Return (X, Y) of the center of cell containing provided text 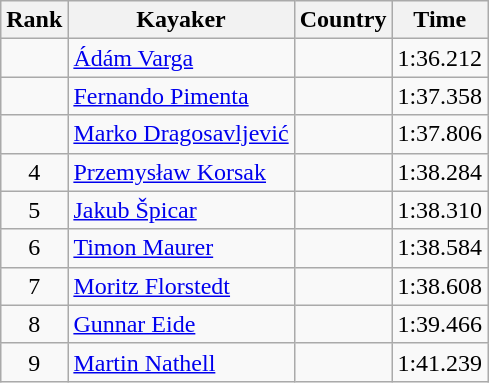
1:38.608 (440, 286)
1:36.212 (440, 58)
Martin Nathell (181, 362)
4 (34, 172)
1:41.239 (440, 362)
5 (34, 210)
Moritz Florstedt (181, 286)
Timon Maurer (181, 248)
Marko Dragosavljević (181, 134)
1:38.310 (440, 210)
Time (440, 20)
Gunnar Eide (181, 324)
1:39.466 (440, 324)
Jakub Špicar (181, 210)
6 (34, 248)
7 (34, 286)
8 (34, 324)
Przemysław Korsak (181, 172)
Ádám Varga (181, 58)
Country (343, 20)
Rank (34, 20)
1:38.284 (440, 172)
1:38.584 (440, 248)
9 (34, 362)
1:37.358 (440, 96)
Kayaker (181, 20)
Fernando Pimenta (181, 96)
1:37.806 (440, 134)
